Search for the cell housing the specified text and yield its [x, y] center coordinate. 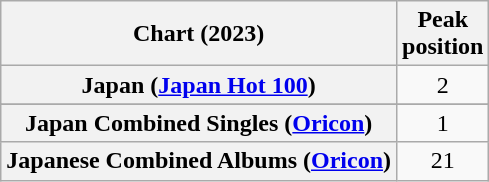
1 [443, 123]
2 [443, 85]
Chart (2023) [199, 34]
21 [443, 161]
Japan (Japan Hot 100) [199, 85]
Peakposition [443, 34]
Japanese Combined Albums (Oricon) [199, 161]
Japan Combined Singles (Oricon) [199, 123]
